Extract the [x, y] coordinate from the center of the cell holding the provided text.  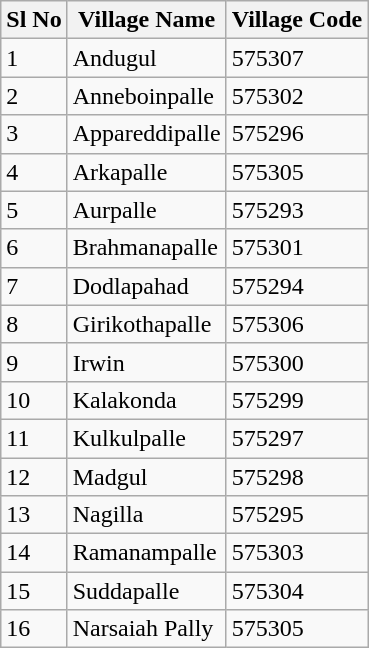
575297 [296, 438]
575293 [296, 210]
2 [34, 96]
16 [34, 629]
575296 [296, 134]
8 [34, 324]
14 [34, 553]
Kalakonda [146, 400]
575299 [296, 400]
5 [34, 210]
Irwin [146, 362]
9 [34, 362]
Village Code [296, 20]
575298 [296, 477]
Arkapalle [146, 172]
6 [34, 248]
575295 [296, 515]
575294 [296, 286]
12 [34, 477]
Sl No [34, 20]
Kulkulpalle [146, 438]
10 [34, 400]
1 [34, 58]
Nagilla [146, 515]
575301 [296, 248]
575304 [296, 591]
7 [34, 286]
575302 [296, 96]
Andugul [146, 58]
Suddapalle [146, 591]
575300 [296, 362]
15 [34, 591]
Dodlapahad [146, 286]
11 [34, 438]
Village Name [146, 20]
575303 [296, 553]
Ramanampalle [146, 553]
4 [34, 172]
575307 [296, 58]
Madgul [146, 477]
13 [34, 515]
3 [34, 134]
Girikothapalle [146, 324]
Narsaiah Pally [146, 629]
Aurpalle [146, 210]
575306 [296, 324]
Brahmanapalle [146, 248]
Anneboinpalle [146, 96]
Appareddipalle [146, 134]
